Search for the cell housing the specified text and yield its [X, Y] center coordinate. 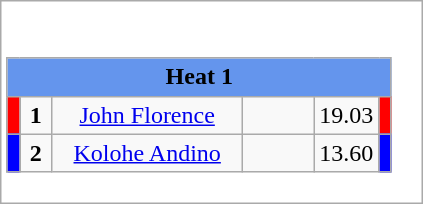
19.03 [346, 115]
13.60 [346, 153]
Heat 1 [199, 77]
2 [36, 153]
Kolohe Andino [148, 153]
1 [36, 115]
Heat 1 1 John Florence 19.03 2 Kolohe Andino 13.60 [212, 102]
John Florence [148, 115]
